For the text-containing cell, return its midpoint in (X, Y) coordinate format. 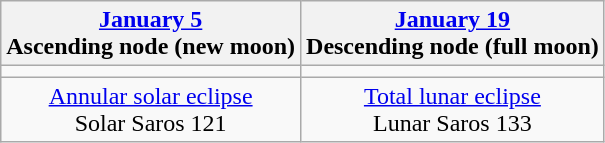
Annular solar eclipseSolar Saros 121 (151, 110)
January 19Descending node (full moon) (453, 34)
Total lunar eclipseLunar Saros 133 (453, 110)
January 5Ascending node (new moon) (151, 34)
